Capture the cell that displays the provided text and extract its (x, y) central coordinate. 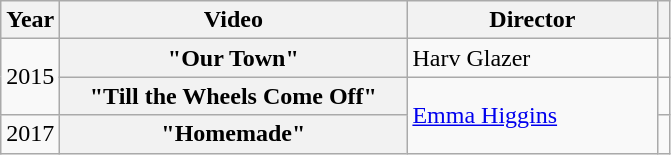
"Homemade" (234, 134)
Emma Higgins (532, 115)
Director (532, 20)
2017 (30, 134)
2015 (30, 77)
"Till the Wheels Come Off" (234, 96)
"Our Town" (234, 58)
Video (234, 20)
Harv Glazer (532, 58)
Year (30, 20)
